Find where the given text appears and provide that cell's center as [X, Y] coordinate. 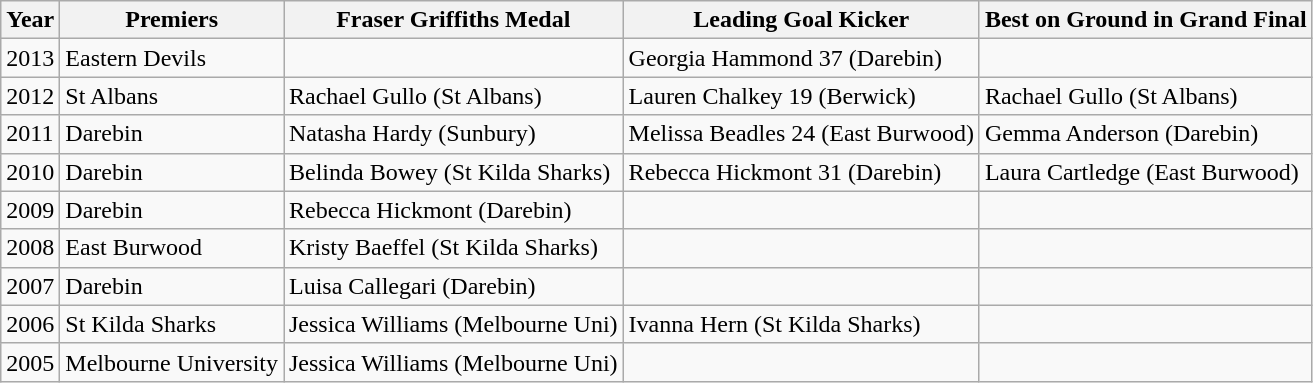
Gemma Anderson (Darebin) [1146, 134]
2005 [30, 362]
Rebecca Hickmont (Darebin) [454, 210]
2010 [30, 172]
Eastern Devils [172, 58]
Premiers [172, 20]
2009 [30, 210]
2008 [30, 248]
Rebecca Hickmont 31 (Darebin) [801, 172]
Melissa Beadles 24 (East Burwood) [801, 134]
Ivanna Hern (St Kilda Sharks) [801, 324]
St Kilda Sharks [172, 324]
2012 [30, 96]
Natasha Hardy (Sunbury) [454, 134]
2007 [30, 286]
Georgia Hammond 37 (Darebin) [801, 58]
2011 [30, 134]
2006 [30, 324]
Leading Goal Kicker [801, 20]
Lauren Chalkey 19 (Berwick) [801, 96]
Best on Ground in Grand Final [1146, 20]
2013 [30, 58]
East Burwood [172, 248]
Laura Cartledge (East Burwood) [1146, 172]
Melbourne University [172, 362]
Kristy Baeffel (St Kilda Sharks) [454, 248]
Luisa Callegari (Darebin) [454, 286]
Belinda Bowey (St Kilda Sharks) [454, 172]
Fraser Griffiths Medal [454, 20]
Year [30, 20]
St Albans [172, 96]
